Output the (X, Y) coordinate of the center of the cell containing the given text.  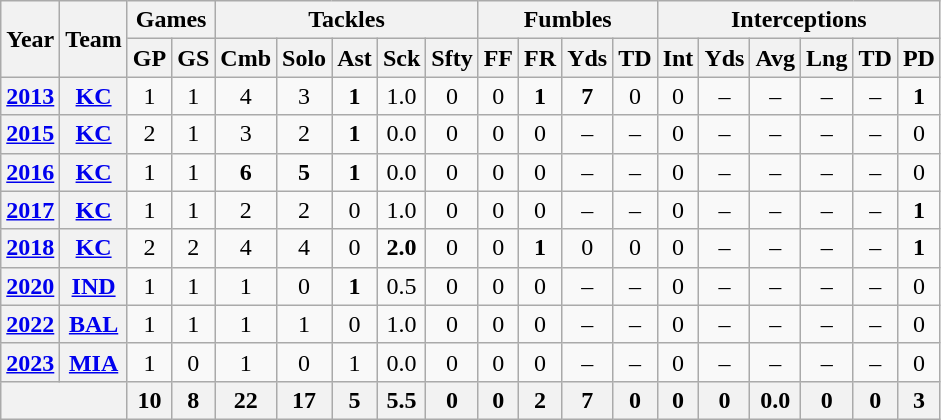
FF (498, 58)
GS (194, 58)
Avg (776, 58)
17 (304, 400)
GP (149, 58)
Year (30, 39)
FR (540, 58)
BAL (94, 324)
2017 (30, 210)
2018 (30, 248)
Int (678, 58)
6 (246, 172)
Sck (401, 58)
Solo (304, 58)
Games (170, 20)
Lng (827, 58)
MIA (94, 362)
Tackles (346, 20)
PD (918, 58)
10 (149, 400)
Interceptions (798, 20)
5.5 (401, 400)
2022 (30, 324)
2015 (30, 134)
2013 (30, 96)
Fumbles (568, 20)
Ast (355, 58)
2023 (30, 362)
Cmb (246, 58)
22 (246, 400)
Sfty (452, 58)
Team (94, 39)
2.0 (401, 248)
IND (94, 286)
2020 (30, 286)
8 (194, 400)
2016 (30, 172)
0.5 (401, 286)
